Return the [x, y] coordinate for the center point of the cell that contains the specified text.  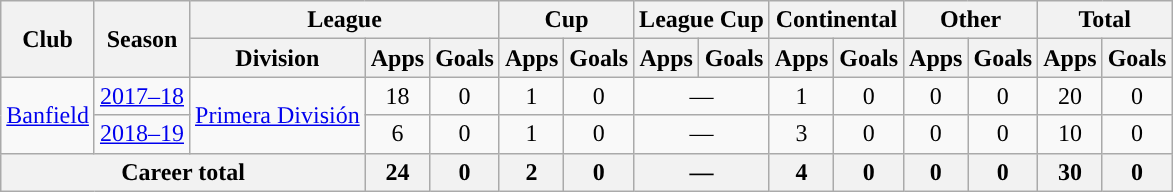
10 [1070, 134]
30 [1070, 172]
Banfield [48, 115]
24 [397, 172]
Primera División [278, 115]
20 [1070, 96]
2018–19 [142, 134]
League [345, 20]
Other [971, 20]
Career total [183, 172]
6 [397, 134]
Total [1105, 20]
18 [397, 96]
2 [531, 172]
2017–18 [142, 96]
League Cup [702, 20]
4 [801, 172]
Club [48, 39]
Season [142, 39]
Continental [836, 20]
Division [278, 58]
3 [801, 134]
Cup [566, 20]
